Return [X, Y] of the center of cell containing provided text 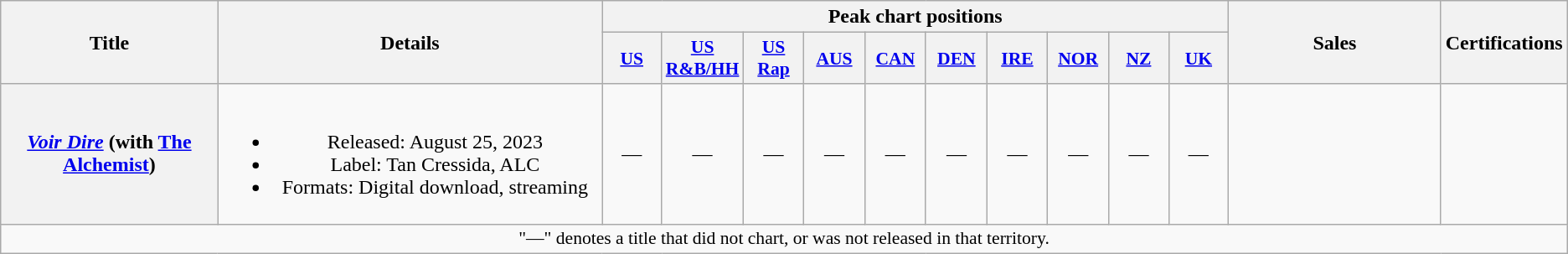
NZ [1139, 59]
Certifications [1504, 42]
UK [1199, 59]
Voir Dire (with The Alchemist) [109, 154]
Released: August 25, 2023Label: Tan Cressida, ALCFormats: Digital download, streaming [410, 154]
USRap [773, 59]
DEN [957, 59]
Title [109, 42]
Details [410, 42]
USR&B/HH [703, 59]
Peak chart positions [916, 17]
AUS [834, 59]
US [632, 59]
"—" denotes a title that did not chart, or was not released in that territory. [784, 239]
IRE [1017, 59]
CAN [895, 59]
Sales [1335, 42]
NOR [1079, 59]
